From the cell containing the given text, extract its center point as (x, y) coordinate. 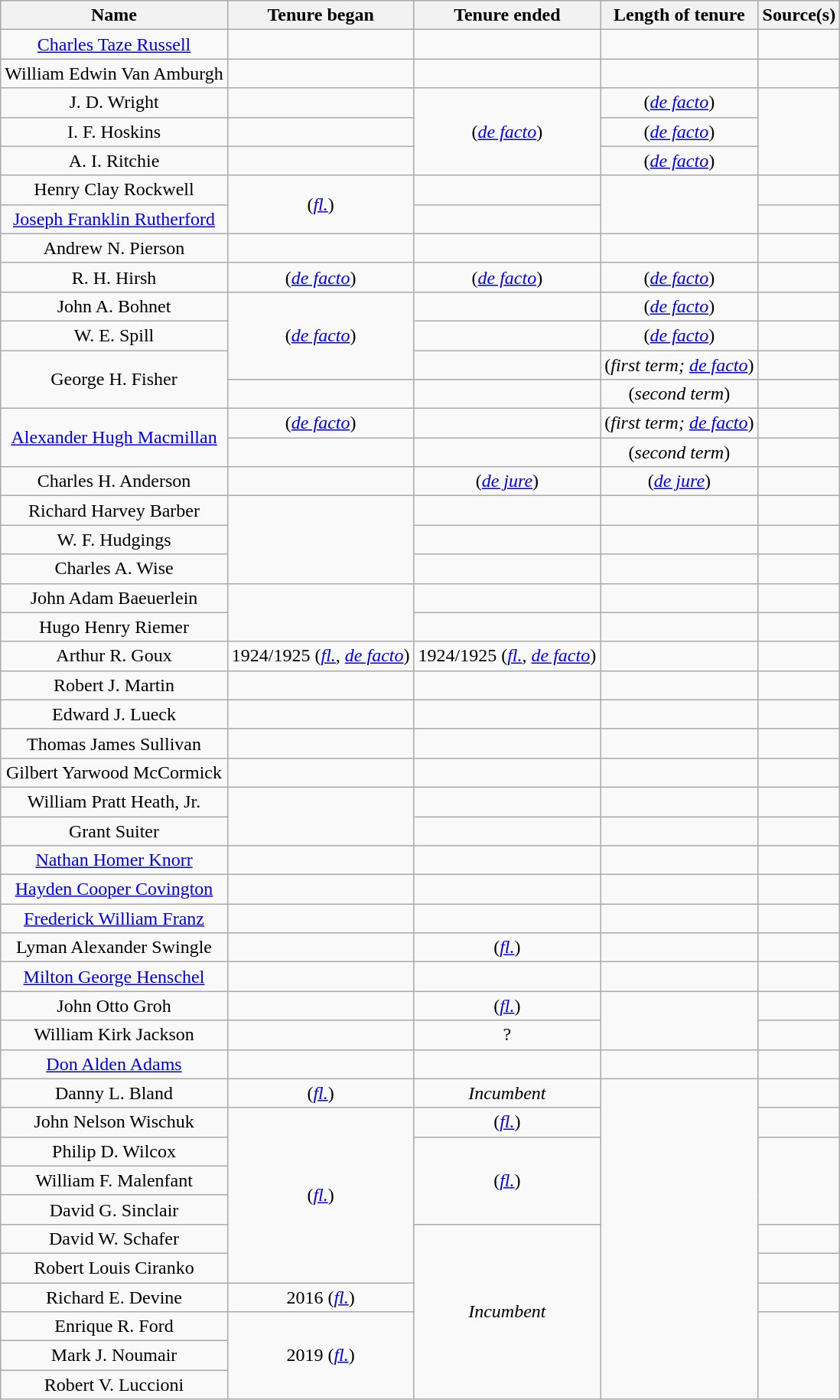
W. F. Hudgings (115, 540)
Lyman Alexander Swingle (115, 948)
Don Alden Adams (115, 1064)
? (507, 1035)
Alexander Hugh Macmillan (115, 438)
Tenure ended (507, 15)
R. H. Hirsh (115, 277)
Edward J. Lueck (115, 714)
W. E. Spill (115, 335)
Milton George Henschel (115, 977)
William Pratt Heath, Jr. (115, 801)
Enrique R. Ford (115, 1327)
Philip D. Wilcox (115, 1151)
John A. Bohnet (115, 306)
Name (115, 15)
David W. Schafer (115, 1238)
John Adam Baeuerlein (115, 598)
William F. Malenfant (115, 1180)
Hugo Henry Riemer (115, 627)
Tenure began (321, 15)
2019 (fl.) (321, 1356)
Thomas James Sullivan (115, 743)
Joseph Franklin Rutherford (115, 219)
Grant Suiter (115, 831)
John Nelson Wischuk (115, 1122)
George H. Fisher (115, 380)
Frederick William Franz (115, 919)
Henry Clay Rockwell (115, 190)
Robert V. Luccioni (115, 1385)
Nathan Homer Knorr (115, 860)
Source(s) (799, 15)
Robert J. Martin (115, 685)
Gilbert Yarwood McCormick (115, 772)
A. I. Ritchie (115, 161)
Hayden Cooper Covington (115, 889)
J. D. Wright (115, 103)
Richard E. Devine (115, 1297)
I. F. Hoskins (115, 132)
Charles Taze Russell (115, 44)
William Edwin Van Amburgh (115, 73)
Danny L. Bland (115, 1093)
Robert Louis Ciranko (115, 1268)
Andrew N. Pierson (115, 248)
John Otto Groh (115, 1006)
Richard Harvey Barber (115, 511)
Mark J. Noumair (115, 1356)
David G. Sinclair (115, 1209)
2016 (fl.) (321, 1297)
Arthur R. Goux (115, 656)
Charles H. Anderson (115, 481)
Charles A. Wise (115, 569)
William Kirk Jackson (115, 1035)
Length of tenure (679, 15)
